Identify which cell holds the provided text, then report its (x, y) central coordinate. 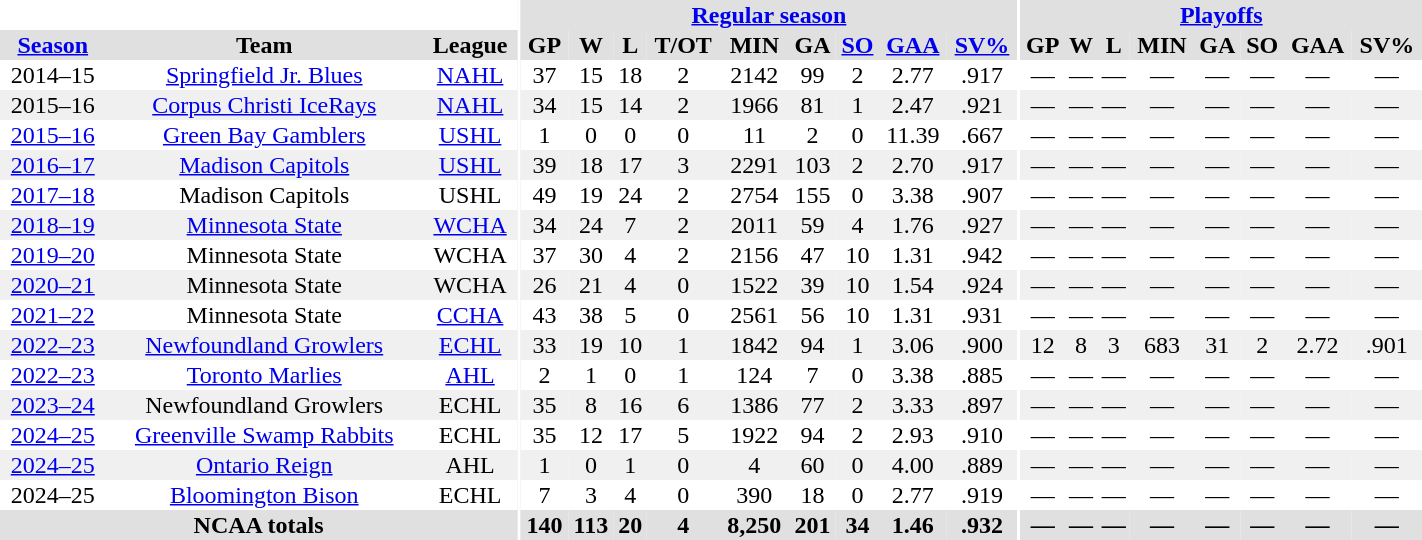
11 (754, 135)
Team (264, 45)
.927 (982, 225)
.889 (982, 465)
2014–15 (53, 75)
Toronto Marlies (264, 375)
NCAA totals (258, 525)
81 (812, 105)
1966 (754, 105)
99 (812, 75)
2016–17 (53, 165)
2021–22 (53, 315)
2.47 (913, 105)
21 (591, 285)
2142 (754, 75)
49 (544, 195)
1.54 (913, 285)
14 (630, 105)
8,250 (754, 525)
113 (591, 525)
20 (630, 525)
League (470, 45)
124 (754, 375)
6 (684, 405)
.919 (982, 495)
1386 (754, 405)
155 (812, 195)
60 (812, 465)
Springfield Jr. Blues (264, 75)
1922 (754, 435)
2018–19 (53, 225)
30 (591, 255)
Ontario Reign (264, 465)
Bloomington Bison (264, 495)
Green Bay Gamblers (264, 135)
Playoffs (1222, 15)
38 (591, 315)
47 (812, 255)
16 (630, 405)
140 (544, 525)
390 (754, 495)
1842 (754, 345)
.897 (982, 405)
33 (544, 345)
Corpus Christi IceRays (264, 105)
2561 (754, 315)
.924 (982, 285)
Greenville Swamp Rabbits (264, 435)
CCHA (470, 315)
2156 (754, 255)
3.33 (913, 405)
.942 (982, 255)
2019–20 (53, 255)
2.93 (913, 435)
77 (812, 405)
T/OT (684, 45)
201 (812, 525)
2.72 (1317, 345)
2291 (754, 165)
2754 (754, 195)
.667 (982, 135)
Regular season (769, 15)
2017–18 (53, 195)
Season (53, 45)
11.39 (913, 135)
.932 (982, 525)
56 (812, 315)
1522 (754, 285)
.900 (982, 345)
2023–24 (53, 405)
2011 (754, 225)
1.76 (913, 225)
.931 (982, 315)
1.46 (913, 525)
683 (1162, 345)
.885 (982, 375)
2.70 (913, 165)
43 (544, 315)
4.00 (913, 465)
.907 (982, 195)
26 (544, 285)
2020–21 (53, 285)
59 (812, 225)
.910 (982, 435)
3.06 (913, 345)
103 (812, 165)
.901 (1387, 345)
31 (1218, 345)
.921 (982, 105)
